Find where the given text appears and provide that cell's center as (X, Y) coordinate. 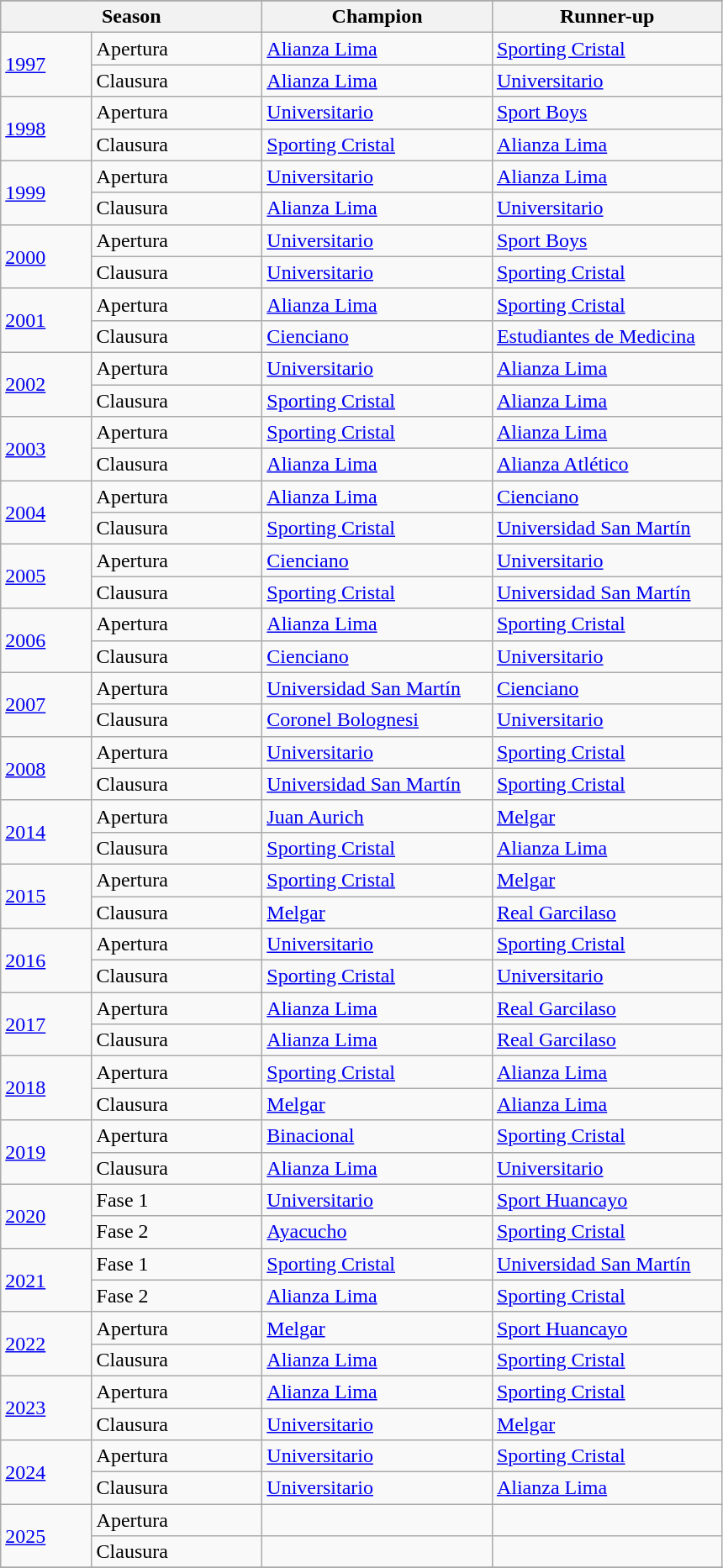
Champion (377, 17)
2003 (46, 449)
Juan Aurich (377, 816)
2001 (46, 320)
2014 (46, 832)
2017 (46, 1024)
2007 (46, 704)
2005 (46, 576)
2019 (46, 1152)
Alianza Atlético (607, 465)
2024 (46, 1472)
Estudiantes de Medicina (607, 336)
2021 (46, 1280)
Binacional (377, 1136)
2008 (46, 768)
Ayacucho (377, 1232)
1999 (46, 192)
2018 (46, 1088)
2025 (46, 1536)
2004 (46, 513)
Coronel Bolognesi (377, 720)
2022 (46, 1344)
2006 (46, 640)
Season (131, 17)
2015 (46, 896)
2020 (46, 1216)
1997 (46, 65)
Runner-up (607, 17)
2002 (46, 384)
2000 (46, 256)
1998 (46, 129)
2023 (46, 1408)
2016 (46, 960)
